Output the [X, Y] coordinate of the center of the cell containing the given text.  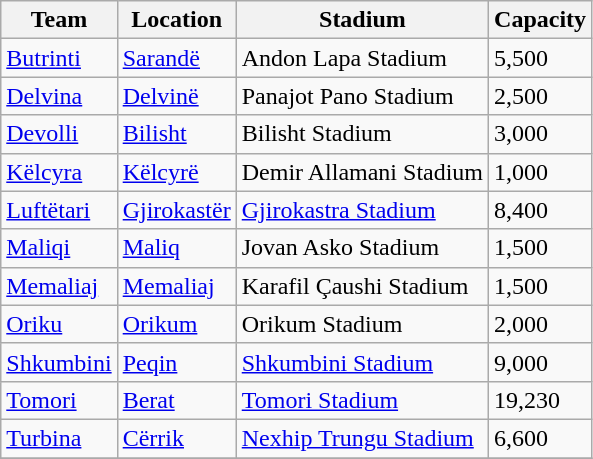
5,500 [540, 58]
Shkumbini [59, 362]
Luftëtari [59, 210]
Karafil Çaushi Stadium [362, 286]
2,000 [540, 324]
3,000 [540, 134]
Bilisht Stadium [362, 134]
Shkumbini Stadium [362, 362]
Orikum Stadium [362, 324]
Peqin [176, 362]
6,600 [540, 438]
Gjirokastër [176, 210]
Tomori Stadium [362, 400]
Location [176, 20]
Delvina [59, 96]
2,500 [540, 96]
Andon Lapa Stadium [362, 58]
Demir Allamani Stadium [362, 172]
Tomori [59, 400]
Team [59, 20]
Nexhip Trungu Stadium [362, 438]
Maliq [176, 248]
9,000 [540, 362]
Berat [176, 400]
1,000 [540, 172]
Turbina [59, 438]
Capacity [540, 20]
Delvinë [176, 96]
Bilisht [176, 134]
Këlcyra [59, 172]
Oriku [59, 324]
Gjirokastra Stadium [362, 210]
Jovan Asko Stadium [362, 248]
Stadium [362, 20]
Këlcyrë [176, 172]
Panajot Pano Stadium [362, 96]
Sarandë [176, 58]
Maliqi [59, 248]
8,400 [540, 210]
Orikum [176, 324]
19,230 [540, 400]
Cërrik [176, 438]
Butrinti [59, 58]
Devolli [59, 134]
